Provide the (x, y) coordinate of the cell's center where the given text is located.  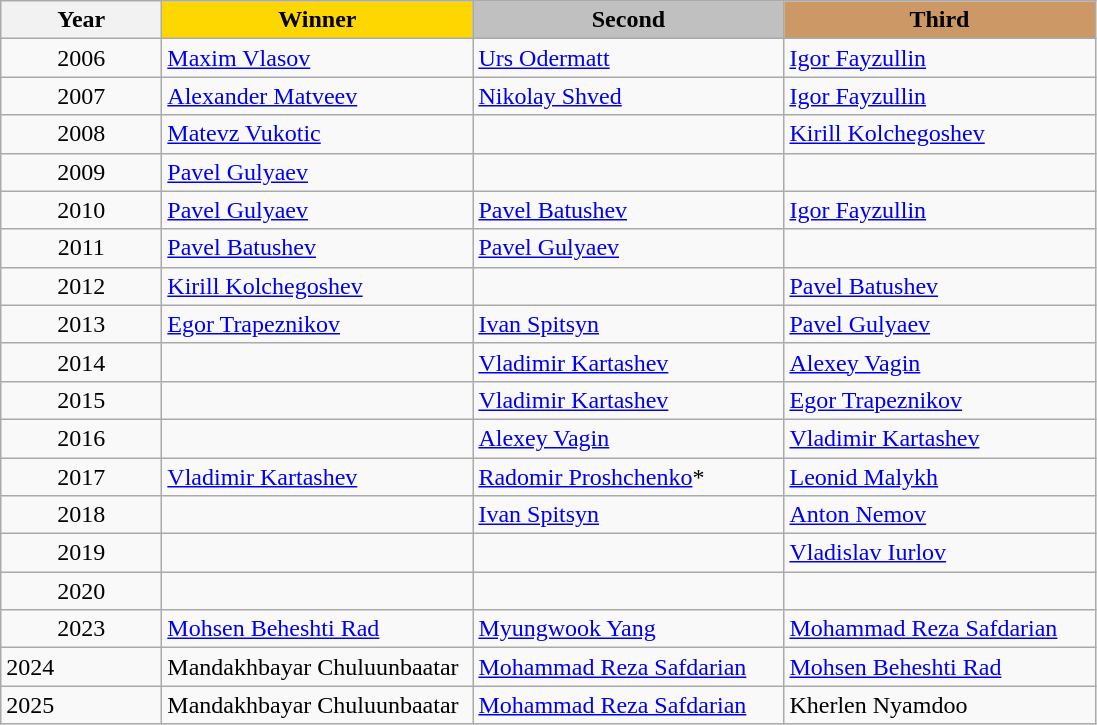
2019 (82, 553)
Kherlen Nyamdoo (940, 705)
Year (82, 20)
2014 (82, 362)
2015 (82, 400)
2007 (82, 96)
2016 (82, 438)
2017 (82, 477)
2023 (82, 629)
2024 (82, 667)
2020 (82, 591)
Leonid Malykh (940, 477)
Winner (318, 20)
Radomir Proshchenko* (628, 477)
Vladislav Iurlov (940, 553)
2013 (82, 324)
2008 (82, 134)
2012 (82, 286)
Alexander Matveev (318, 96)
Nikolay Shved (628, 96)
Third (940, 20)
Matevz Vukotic (318, 134)
Second (628, 20)
2006 (82, 58)
Anton Nemov (940, 515)
2025 (82, 705)
Urs Odermatt (628, 58)
2010 (82, 210)
2011 (82, 248)
2018 (82, 515)
Maxim Vlasov (318, 58)
2009 (82, 172)
Myungwook Yang (628, 629)
